Return the [x, y] coordinate for the center point of the cell that contains the specified text.  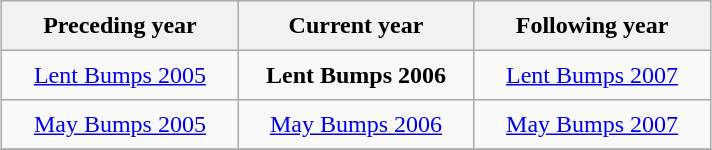
Following year [592, 26]
Lent Bumps 2005 [120, 75]
Current year [356, 26]
May Bumps 2006 [356, 125]
May Bumps 2007 [592, 125]
Lent Bumps 2006 [356, 75]
Lent Bumps 2007 [592, 75]
May Bumps 2005 [120, 125]
Preceding year [120, 26]
